Scan for the cell matching the given text and deliver its (x, y) coordinate at center. 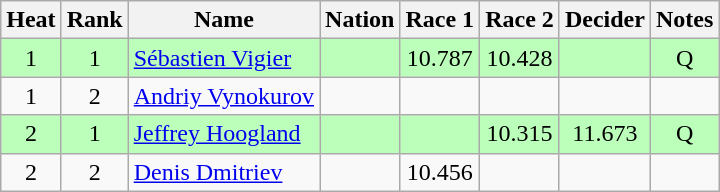
11.673 (604, 134)
Heat (31, 20)
10.315 (520, 134)
Race 1 (440, 20)
10.456 (440, 172)
Race 2 (520, 20)
Denis Dmitriev (224, 172)
10.787 (440, 58)
Andriy Vynokurov (224, 96)
Nation (360, 20)
Notes (684, 20)
Sébastien Vigier (224, 58)
Jeffrey Hoogland (224, 134)
10.428 (520, 58)
Decider (604, 20)
Name (224, 20)
Rank (94, 20)
